Detect which cell encompasses the target text, then output its (X, Y) center coordinate. 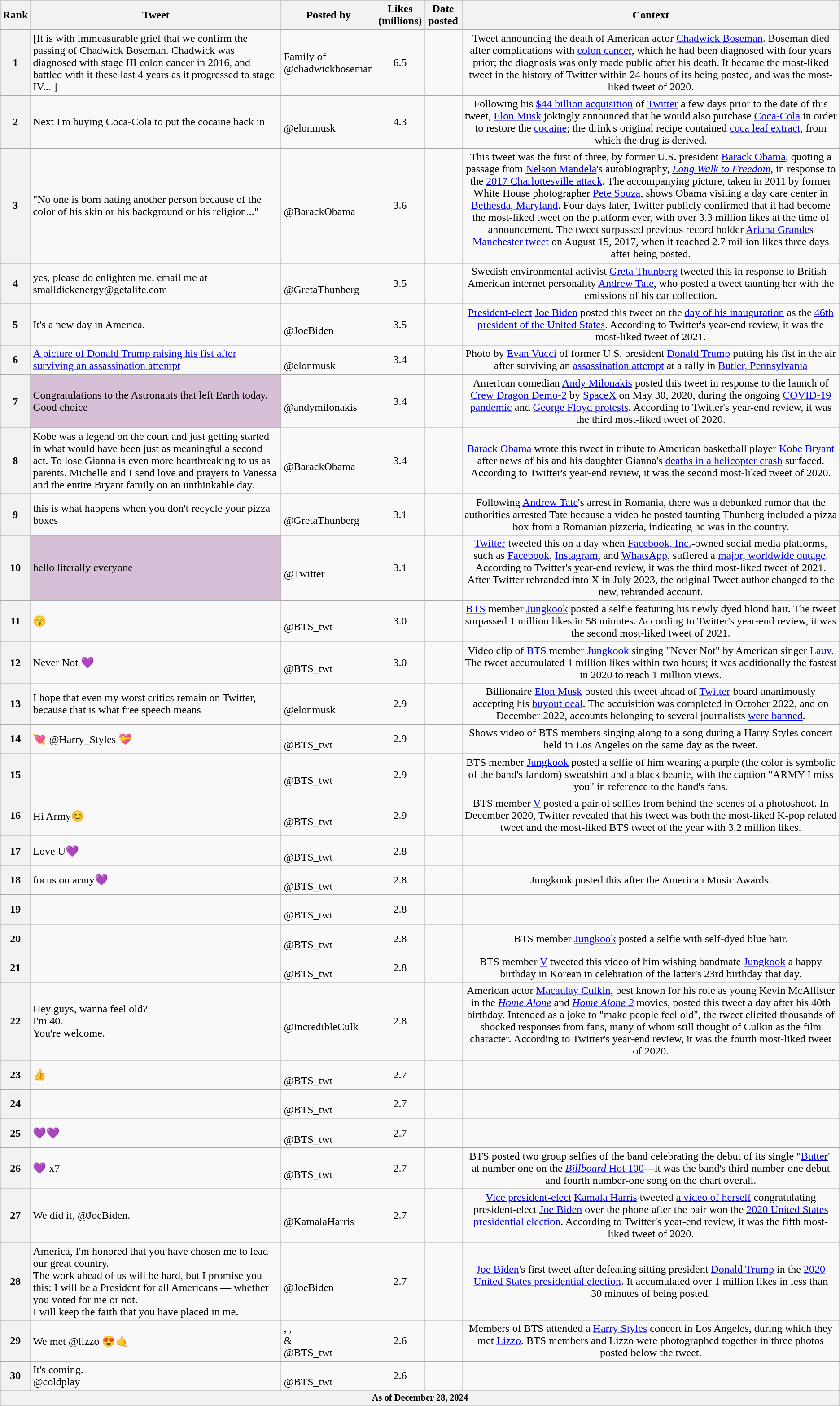
7 (15, 401)
6 (15, 360)
💜💜 (156, 1133)
Love U💜 (156, 851)
Shows video of BTS members singing along to a song during a Harry Styles concert held in Los Angeles on the same day as the tweet. (651, 739)
Hi Army😊 (156, 816)
Posted by (328, 15)
23 (15, 1075)
We met @lizzo 😍🤙 (156, 1341)
A picture of Donald Trump raising his fist after surviving an assassination attempt (156, 360)
9 (15, 514)
11 (15, 621)
, , & @BTS_twt (328, 1341)
15 (15, 774)
6.5 (400, 62)
BTS member Jungkook posted a selfie with self-dyed blue hair. (651, 938)
29 (15, 1341)
Rank (15, 15)
26 (15, 1168)
25 (15, 1133)
28 (15, 1281)
😙 (156, 621)
Congratulations to the Astronauts that left Earth today. Good choice (156, 401)
Context (651, 15)
focus on army💜 (156, 880)
17 (15, 851)
@KamalaHarris (328, 1216)
21 (15, 968)
Next I'm buying Coca-Cola to put the cocaine back in (156, 122)
👍 (156, 1075)
22 (15, 1021)
2 (15, 122)
As of December 28, 2024 (420, 1398)
It's a new day in America. (156, 325)
💜 x7 (156, 1168)
1 (15, 62)
@andymilonakis (328, 401)
4 (15, 283)
27 (15, 1216)
3 (15, 206)
14 (15, 739)
hello literally everyone (156, 567)
@IncredibleCulk (328, 1021)
It's coming.@coldplay (156, 1376)
BTS member V tweeted this video of him wishing bandmate Jungkook a happy birthday in Korean in celebration of the latter's 23rd birthday that day. (651, 968)
24 (15, 1103)
Family of @chadwickboseman (328, 62)
"No one is born hating another person because of the color of his skin or his background or his religion..." (156, 206)
16 (15, 816)
4.3 (400, 122)
I hope that even my worst critics remain on Twitter, because that is what free speech means (156, 704)
8 (15, 461)
Never Not 💜 (156, 663)
30 (15, 1376)
5 (15, 325)
Hey guys, wanna feel old?I'm 40.You're welcome. (156, 1021)
yes, please do enlighten me. email me at smalldickenergy@getalife.com (156, 283)
Date posted (443, 15)
Tweet (156, 15)
18 (15, 880)
12 (15, 663)
3.6 (400, 206)
19 (15, 910)
this is what happens when you don't recycle your pizza boxes (156, 514)
20 (15, 938)
10 (15, 567)
Likes(millions) (400, 15)
Jungkook posted this after the American Music Awards. (651, 880)
We did it, @JoeBiden. (156, 1216)
@Twitter (328, 567)
💘 @Harry_Styles 💝 (156, 739)
13 (15, 704)
